Extract the [X, Y] coordinate from the center of the cell holding the provided text.  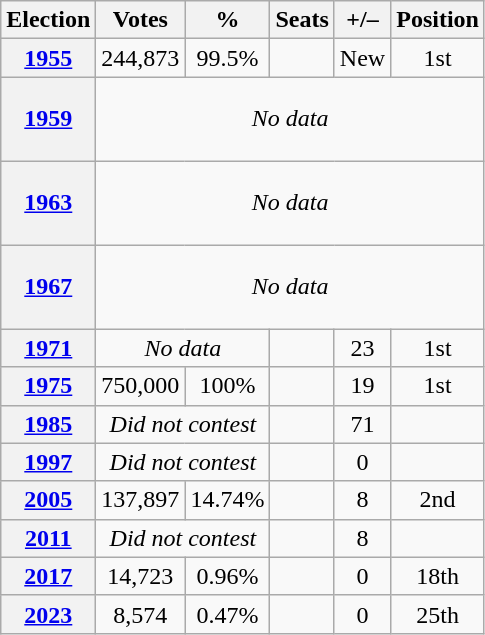
New [362, 58]
1975 [48, 386]
Position [438, 20]
1959 [48, 119]
8,574 [140, 614]
1955 [48, 58]
1971 [48, 348]
Votes [140, 20]
0.96% [228, 576]
2017 [48, 576]
2005 [48, 500]
1997 [48, 462]
71 [362, 424]
2023 [48, 614]
% [228, 20]
19 [362, 386]
100% [228, 386]
750,000 [140, 386]
23 [362, 348]
1985 [48, 424]
18th [438, 576]
25th [438, 614]
14,723 [140, 576]
137,897 [140, 500]
Seats [302, 20]
0.47% [228, 614]
1967 [48, 287]
99.5% [228, 58]
2nd [438, 500]
1963 [48, 203]
244,873 [140, 58]
2011 [48, 538]
+/– [362, 20]
14.74% [228, 500]
Election [48, 20]
